Find where the given text appears and provide that cell's center as [x, y] coordinate. 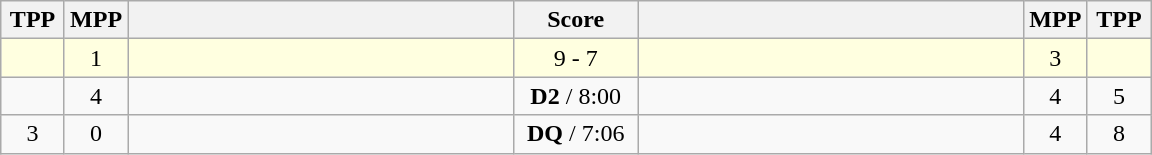
9 - 7 [576, 58]
1 [96, 58]
Score [576, 20]
5 [1119, 96]
D2 / 8:00 [576, 96]
DQ / 7:06 [576, 134]
8 [1119, 134]
0 [96, 134]
